Detect which cell encompasses the target text, then output its (x, y) center coordinate. 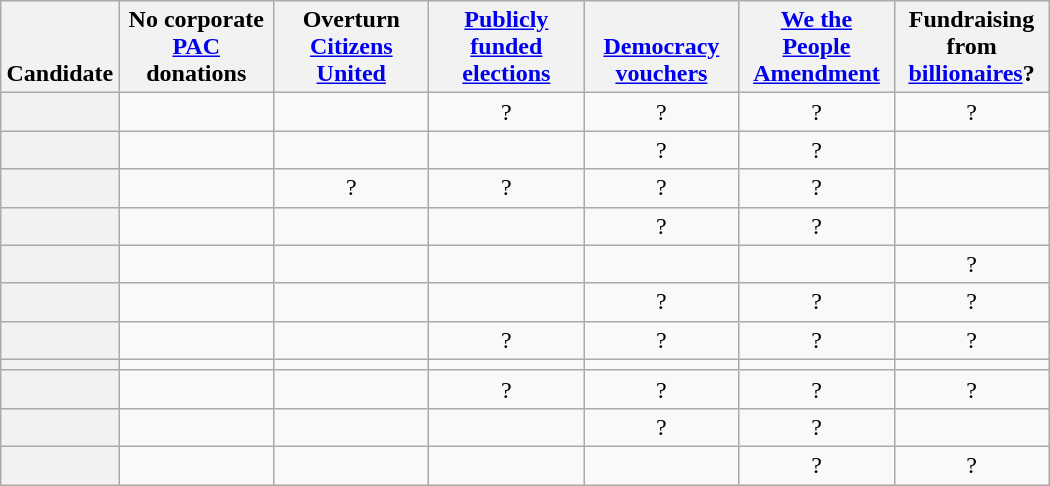
We the People Amendment (816, 47)
Overturn Citizens United (352, 47)
Fundraising from billionaires? (972, 47)
Candidate (60, 47)
Democracy vouchers (662, 47)
Publicly funded elections (506, 47)
No corporate PAC donations (196, 47)
